Search for the cell housing the specified text and yield its (X, Y) center coordinate. 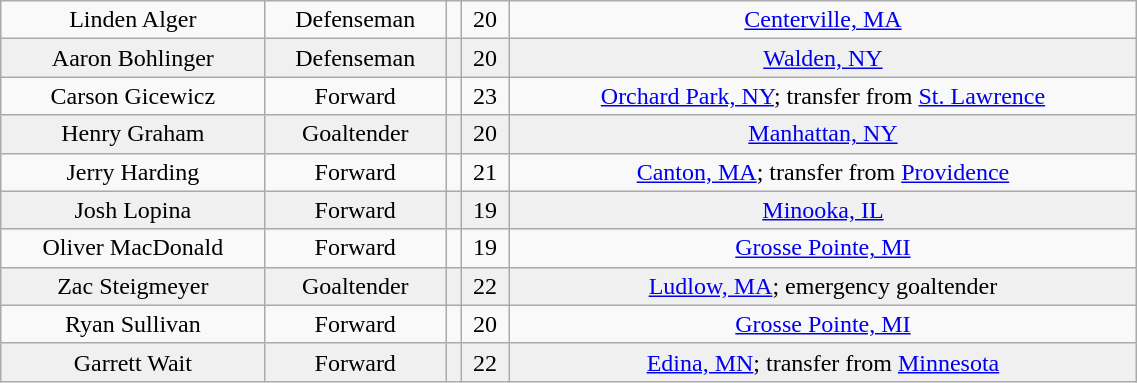
Aaron Bohlinger (133, 58)
Edina, MN; transfer from Minnesota (823, 362)
Zac Steigmeyer (133, 286)
Jerry Harding (133, 172)
Ryan Sullivan (133, 324)
Garrett Wait (133, 362)
Orchard Park, NY; transfer from St. Lawrence (823, 96)
Josh Lopina (133, 210)
Walden, NY (823, 58)
Henry Graham (133, 134)
21 (485, 172)
Minooka, IL (823, 210)
Canton, MA; transfer from Providence (823, 172)
Ludlow, MA; emergency goaltender (823, 286)
Oliver MacDonald (133, 248)
Carson Gicewicz (133, 96)
Centerville, MA (823, 20)
Linden Alger (133, 20)
Manhattan, NY (823, 134)
23 (485, 96)
